Extract the [x, y] coordinate from the center of the cell holding the provided text.  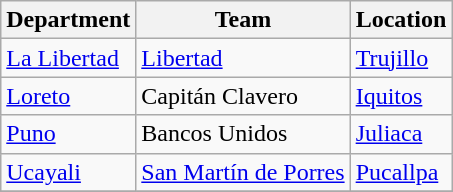
Team [243, 20]
Ucayali [68, 172]
Libertad [243, 58]
Trujillo [401, 58]
Capitán Clavero [243, 96]
Loreto [68, 96]
Location [401, 20]
La Libertad [68, 58]
Pucallpa [401, 172]
Department [68, 20]
Iquitos [401, 96]
Juliaca [401, 134]
Bancos Unidos [243, 134]
Puno [68, 134]
San Martín de Porres [243, 172]
